For the text-containing cell, return its midpoint in [x, y] coordinate format. 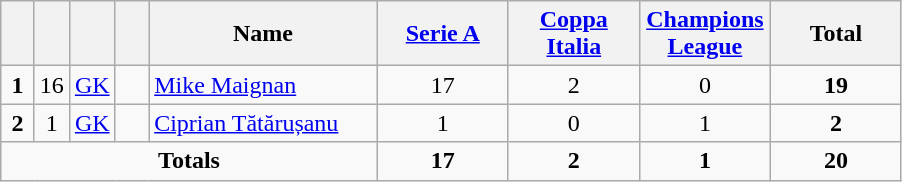
Serie A [442, 34]
Ciprian Tătărușanu [264, 123]
20 [836, 161]
19 [836, 85]
Coppa Italia [574, 34]
Champions League [704, 34]
16 [52, 85]
Mike Maignan [264, 85]
Name [264, 34]
Total [836, 34]
Totals [189, 161]
